Return (x, y) of the center of cell containing provided text 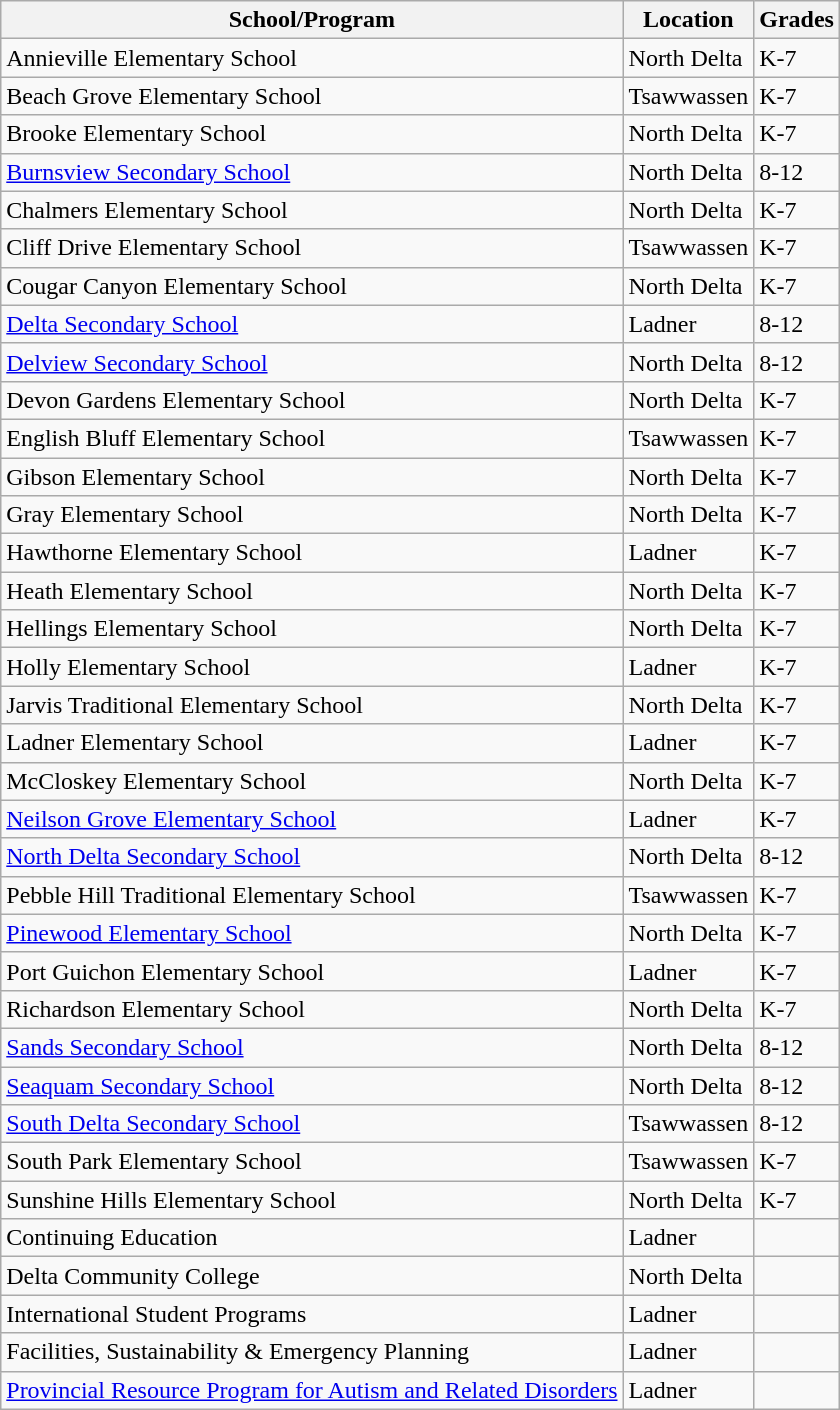
Hawthorne Elementary School (312, 553)
Neilson Grove Elementary School (312, 819)
Grades (797, 20)
North Delta Secondary School (312, 857)
Jarvis Traditional Elementary School (312, 705)
English Bluff Elementary School (312, 438)
Annieville Elementary School (312, 58)
Pebble Hill Traditional Elementary School (312, 895)
Gray Elementary School (312, 515)
Beach Grove Elementary School (312, 96)
Burnsview Secondary School (312, 172)
Sands Secondary School (312, 1047)
Sunshine Hills Elementary School (312, 1200)
Provincial Resource Program for Autism and Related Disorders (312, 1390)
Cliff Drive Elementary School (312, 248)
Ladner Elementary School (312, 743)
Richardson Elementary School (312, 1009)
Pinewood Elementary School (312, 933)
Brooke Elementary School (312, 134)
Devon Gardens Elementary School (312, 400)
School/Program (312, 20)
Chalmers Elementary School (312, 210)
Facilities, Sustainability & Emergency Planning (312, 1352)
Location (688, 20)
Heath Elementary School (312, 591)
Gibson Elementary School (312, 477)
Holly Elementary School (312, 667)
Delta Secondary School (312, 324)
Port Guichon Elementary School (312, 971)
Delta Community College (312, 1276)
International Student Programs (312, 1314)
Continuing Education (312, 1238)
McCloskey Elementary School (312, 781)
Cougar Canyon Elementary School (312, 286)
Delview Secondary School (312, 362)
Hellings Elementary School (312, 629)
South Delta Secondary School (312, 1124)
South Park Elementary School (312, 1162)
Seaquam Secondary School (312, 1085)
